Detect which cell encompasses the target text, then output its (X, Y) center coordinate. 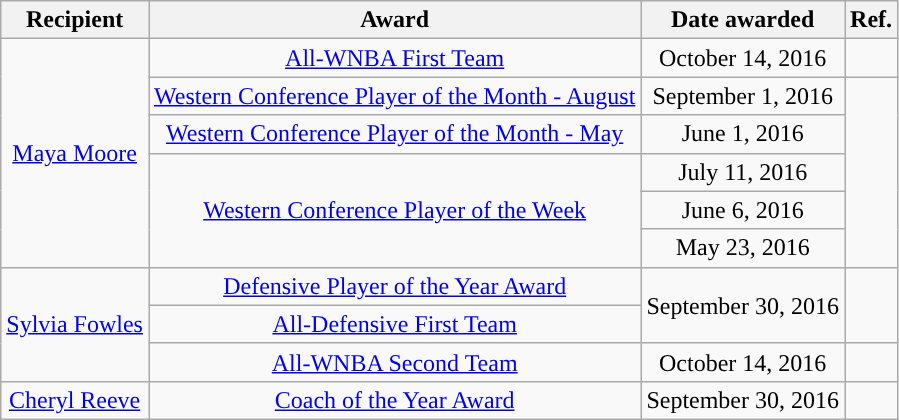
Maya Moore (75, 153)
June 6, 2016 (743, 210)
All-WNBA First Team (394, 58)
June 1, 2016 (743, 134)
Western Conference Player of the Month - August (394, 96)
Recipient (75, 20)
All-Defensive First Team (394, 324)
Ref. (872, 20)
Award (394, 20)
All-WNBA Second Team (394, 362)
Coach of the Year Award (394, 400)
May 23, 2016 (743, 248)
Sylvia Fowles (75, 324)
September 1, 2016 (743, 96)
Cheryl Reeve (75, 400)
Defensive Player of the Year Award (394, 286)
Western Conference Player of the Week (394, 210)
Western Conference Player of the Month - May (394, 134)
Date awarded (743, 20)
July 11, 2016 (743, 172)
